From the cell containing the given text, extract its center point as [X, Y] coordinate. 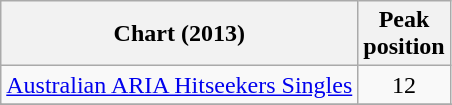
Chart (2013) [180, 34]
Peakposition [404, 34]
12 [404, 85]
Australian ARIA Hitseekers Singles [180, 85]
